Scan for the cell matching the given text and deliver its (X, Y) coordinate at center. 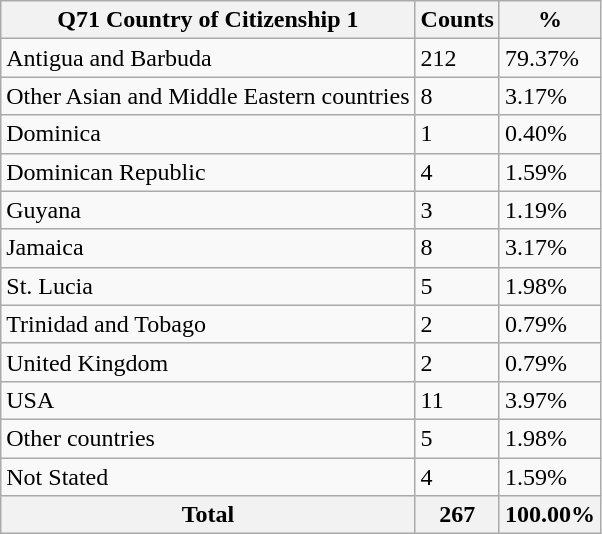
11 (457, 400)
Guyana (208, 210)
Total (208, 515)
1.19% (550, 210)
212 (457, 58)
Dominica (208, 134)
0.40% (550, 134)
Trinidad and Tobago (208, 324)
3 (457, 210)
Dominican Republic (208, 172)
% (550, 20)
Jamaica (208, 248)
Antigua and Barbuda (208, 58)
1 (457, 134)
Q71 Country of Citizenship 1 (208, 20)
USA (208, 400)
Counts (457, 20)
267 (457, 515)
Other countries (208, 438)
100.00% (550, 515)
Not Stated (208, 477)
3.97% (550, 400)
St. Lucia (208, 286)
United Kingdom (208, 362)
Other Asian and Middle Eastern countries (208, 96)
79.37% (550, 58)
